From the cell containing the given text, extract its center point as (X, Y) coordinate. 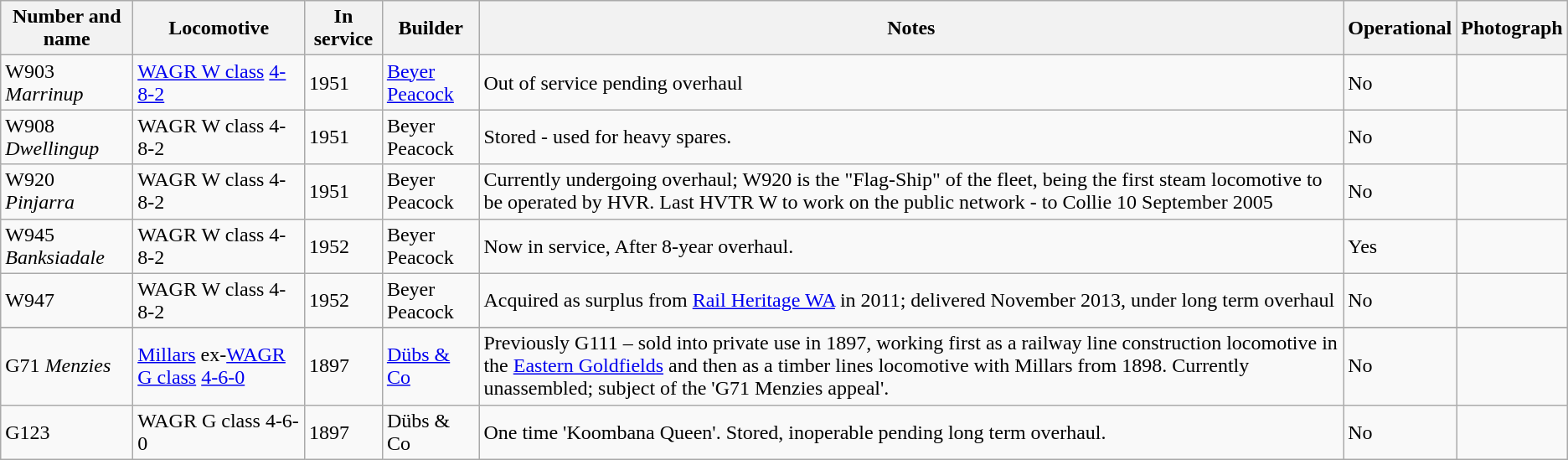
Out of service pending overhaul (911, 82)
Photograph (1512, 28)
W945 Banksiadale (67, 246)
Number and name (67, 28)
Builder (431, 28)
Locomotive (219, 28)
W947 (67, 300)
In service (343, 28)
Acquired as surplus from Rail Heritage WA in 2011; delivered November 2013, under long term overhaul (911, 300)
Now in service, After 8-year overhaul. (911, 246)
G123 (67, 432)
W908 Dwellingup (67, 137)
W920 Pinjarra (67, 191)
Stored - used for heavy spares. (911, 137)
G71 Menzies (67, 366)
One time 'Koombana Queen'. Stored, inoperable pending long term overhaul. (911, 432)
Yes (1400, 246)
Operational (1400, 28)
W903 Marrinup (67, 82)
WAGR G class 4-6-0 (219, 432)
Notes (911, 28)
Millars ex-WAGR G class 4-6-0 (219, 366)
